Scan for the cell matching the given text and deliver its [X, Y] coordinate at center. 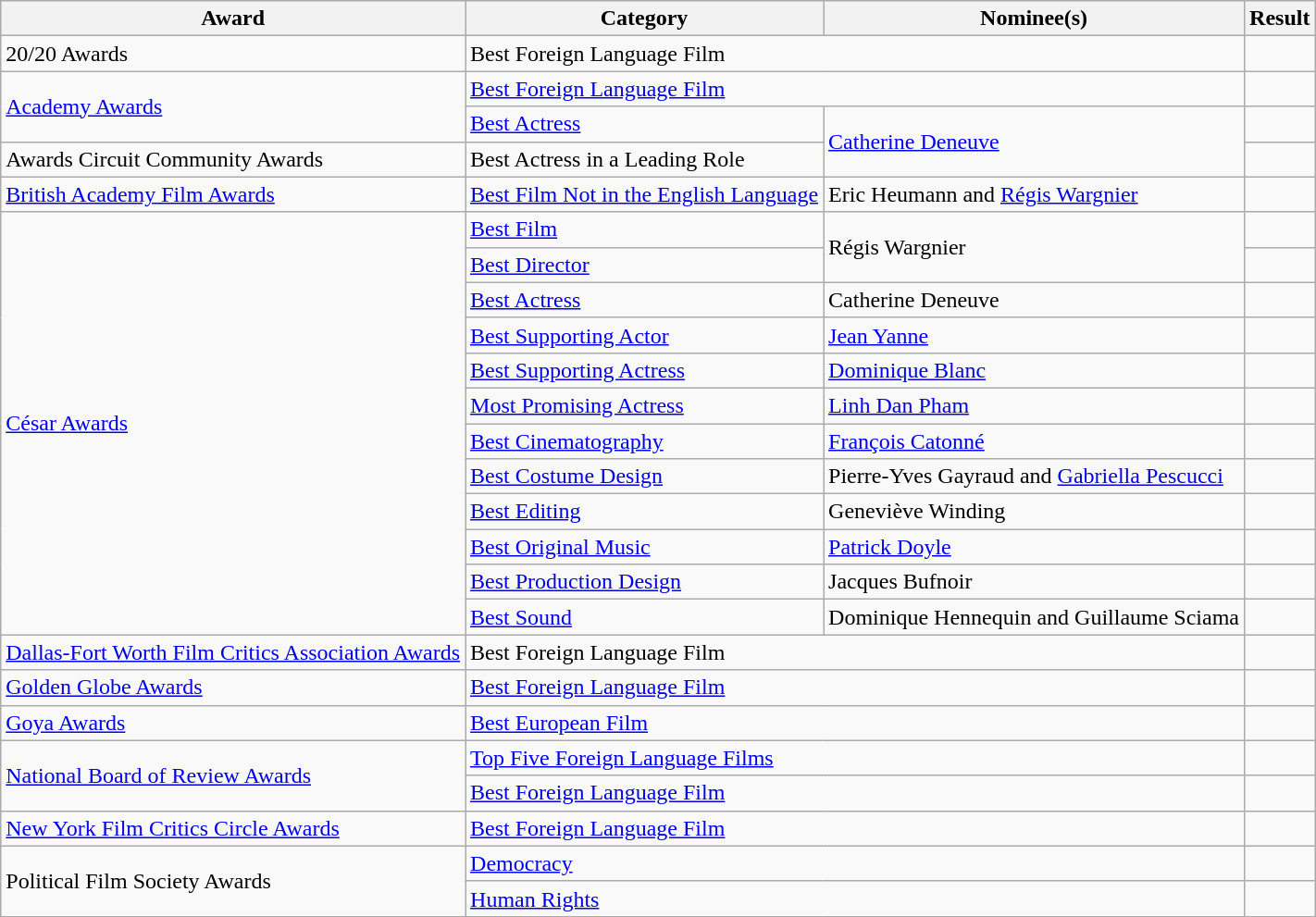
Academy Awards [233, 106]
Best Actress in a Leading Role [644, 159]
Best Costume Design [644, 477]
Political Film Society Awards [233, 881]
Dominique Blanc [1035, 370]
Best Supporting Actress [644, 370]
Dallas-Fort Worth Film Critics Association Awards [233, 652]
Golden Globe Awards [233, 688]
Democracy [855, 863]
Awards Circuit Community Awards [233, 159]
César Awards [233, 424]
Goya Awards [233, 723]
National Board of Review Awards [233, 775]
Geneviève Winding [1035, 512]
François Catonné [1035, 441]
Best Production Design [644, 582]
Régis Wargnier [1035, 247]
Best Supporting Actor [644, 335]
Best Film [644, 229]
Best Sound [644, 617]
New York Film Critics Circle Awards [233, 828]
Best European Film [855, 723]
20/20 Awards [233, 54]
Result [1280, 19]
Best Original Music [644, 547]
Jean Yanne [1035, 335]
Best Cinematography [644, 441]
Best Film Not in the English Language [644, 194]
Top Five Foreign Language Films [855, 758]
Jacques Bufnoir [1035, 582]
British Academy Film Awards [233, 194]
Patrick Doyle [1035, 547]
Category [644, 19]
Nominee(s) [1035, 19]
Award [233, 19]
Best Editing [644, 512]
Best Director [644, 265]
Human Rights [855, 898]
Dominique Hennequin and Guillaume Sciama [1035, 617]
Eric Heumann and Régis Wargnier [1035, 194]
Most Promising Actress [644, 405]
Linh Dan Pham [1035, 405]
Pierre-Yves Gayraud and Gabriella Pescucci [1035, 477]
